Determine the (x, y) coordinate at the center of the cell enclosing the given text.  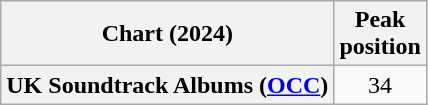
UK Soundtrack Albums (OCC) (168, 85)
34 (380, 85)
Peakposition (380, 34)
Chart (2024) (168, 34)
